Search for the cell housing the specified text and yield its [x, y] center coordinate. 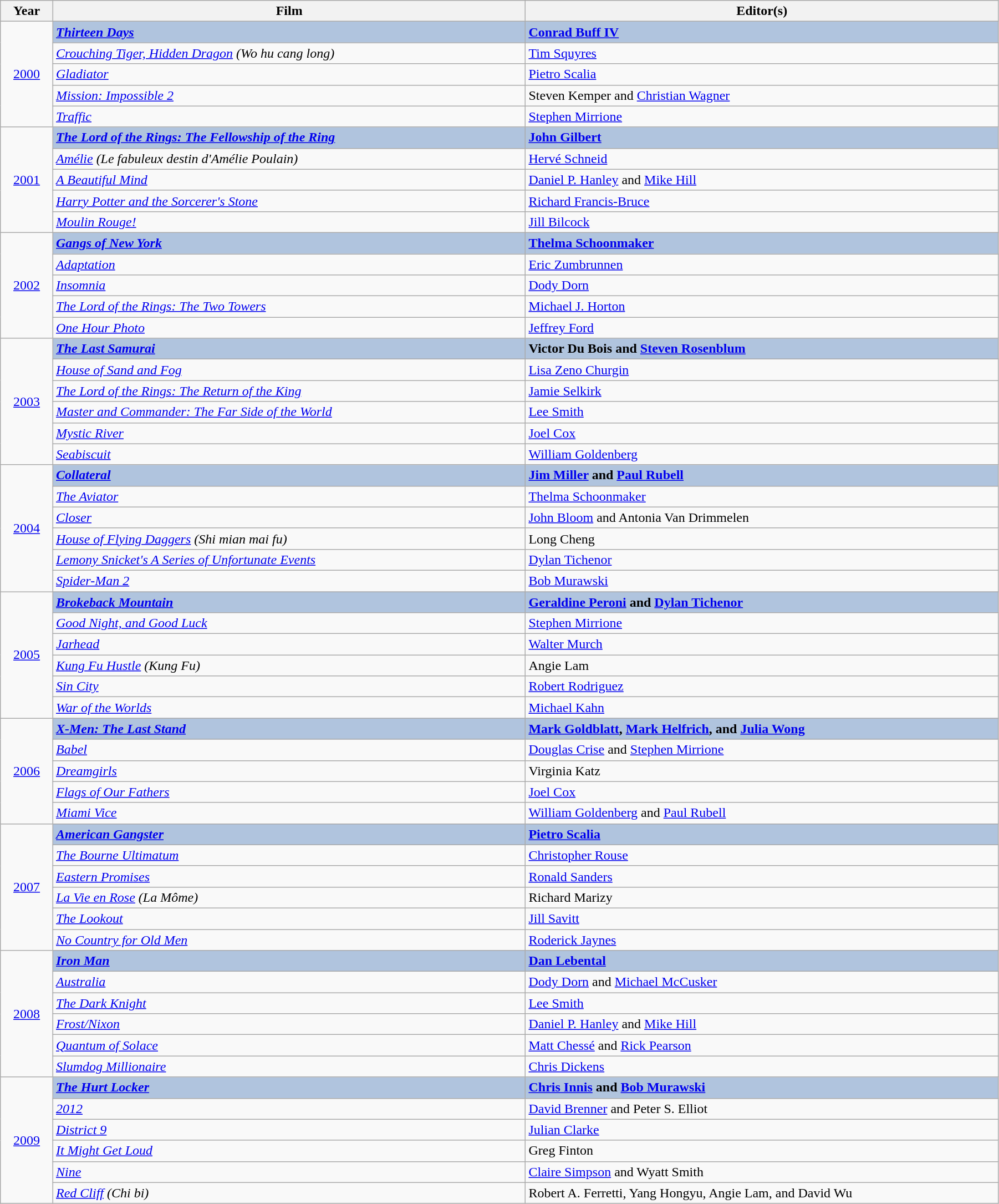
Sin City [289, 687]
Roderick Jaynes [762, 940]
Closer [289, 517]
Douglas Crise and Stephen Mirrione [762, 750]
Dylan Tichenor [762, 560]
2006 [27, 771]
The Hurt Locker [289, 1088]
Jarhead [289, 644]
The Aviator [289, 496]
Walter Murch [762, 644]
Chris Innis and Bob Murawski [762, 1088]
No Country for Old Men [289, 940]
Hervé Schneid [762, 159]
2009 [27, 1140]
A Beautiful Mind [289, 180]
Year [27, 11]
Jill Savitt [762, 918]
Quantum of Solace [289, 1045]
Traffic [289, 116]
Greg Finton [762, 1151]
Good Night, and Good Luck [289, 623]
Iron Man [289, 961]
The Bourne Ultimatum [289, 855]
Chris Dickens [762, 1066]
Thirteen Days [289, 32]
Harry Potter and the Sorcerer's Stone [289, 201]
The Lord of the Rings: The Two Towers [289, 307]
William Goldenberg [762, 454]
2007 [27, 887]
Jeffrey Ford [762, 328]
Michael J. Horton [762, 307]
Amélie (Le fabuleux destin d'Amélie Poulain) [289, 159]
Babel [289, 750]
Christopher Rouse [762, 855]
2008 [27, 1014]
Ronald Sanders [762, 876]
Gangs of New York [289, 243]
Moulin Rouge! [289, 222]
Insomnia [289, 286]
Crouching Tiger, Hidden Dragon (Wo hu cang long) [289, 53]
John Bloom and Antonia Van Drimmelen [762, 517]
Julian Clarke [762, 1130]
David Brenner and Peter S. Elliot [762, 1109]
The Lookout [289, 918]
Tim Squyres [762, 53]
X-Men: The Last Stand [289, 729]
Virginia Katz [762, 771]
The Lord of the Rings: The Return of the King [289, 391]
Frost/Nixon [289, 1024]
Australia [289, 982]
Spider-Man 2 [289, 581]
House of Flying Daggers (Shi mian mai fu) [289, 539]
Steven Kemper and Christian Wagner [762, 95]
John Gilbert [762, 138]
2005 [27, 654]
Richard Francis-Bruce [762, 201]
Editor(s) [762, 11]
Master and Commander: The Far Side of the World [289, 412]
One Hour Photo [289, 328]
Jill Bilcock [762, 222]
District 9 [289, 1130]
Lisa Zeno Churgin [762, 370]
Kung Fu Hustle (Kung Fu) [289, 665]
The Dark Knight [289, 1003]
William Goldenberg and Paul Rubell [762, 813]
Slumdog Millionaire [289, 1066]
Conrad Buff IV [762, 32]
Robert A. Ferretti, Yang Hongyu, Angie Lam, and David Wu [762, 1193]
Lemony Snicket's A Series of Unfortunate Events [289, 560]
Angie Lam [762, 665]
Jim Miller and Paul Rubell [762, 475]
Eastern Promises [289, 876]
Mystic River [289, 433]
Dan Lebental [762, 961]
Film [289, 11]
House of Sand and Fog [289, 370]
Claire Simpson and Wyatt Smith [762, 1172]
Victor Du Bois and Steven Rosenblum [762, 349]
Matt Chessé and Rick Pearson [762, 1045]
2001 [27, 180]
Long Cheng [762, 539]
The Last Samurai [289, 349]
2012 [289, 1109]
Michael Kahn [762, 708]
Jamie Selkirk [762, 391]
Brokeback Mountain [289, 602]
Mark Goldblatt, Mark Helfrich, and Julia Wong [762, 729]
War of the Worlds [289, 708]
Miami Vice [289, 813]
Adaptation [289, 265]
Eric Zumbrunnen [762, 265]
La Vie en Rose (La Môme) [289, 897]
2002 [27, 285]
Richard Marizy [762, 897]
Seabiscuit [289, 454]
Gladiator [289, 74]
Mission: Impossible 2 [289, 95]
The Lord of the Rings: The Fellowship of the Ring [289, 138]
Bob Murawski [762, 581]
American Gangster [289, 834]
Dreamgirls [289, 771]
Collateral [289, 475]
Geraldine Peroni and Dylan Tichenor [762, 602]
2000 [27, 74]
Red Cliff (Chi bi) [289, 1193]
Dody Dorn [762, 286]
2004 [27, 528]
It Might Get Loud [289, 1151]
Robert Rodriguez [762, 687]
Nine [289, 1172]
Dody Dorn and Michael McCusker [762, 982]
Flags of Our Fathers [289, 792]
2003 [27, 402]
